Scan for the cell matching the given text and deliver its [X, Y] coordinate at center. 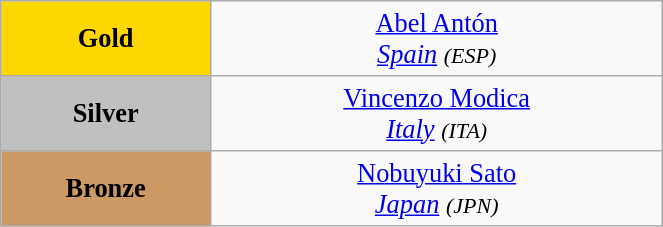
Silver [106, 112]
Abel AntónSpain (ESP) [437, 38]
Gold [106, 38]
Bronze [106, 188]
Vincenzo ModicaItaly (ITA) [437, 112]
Nobuyuki SatoJapan (JPN) [437, 188]
